Pinpoint the cell where the given text exists, returning its (X, Y) midpoint coordinate. 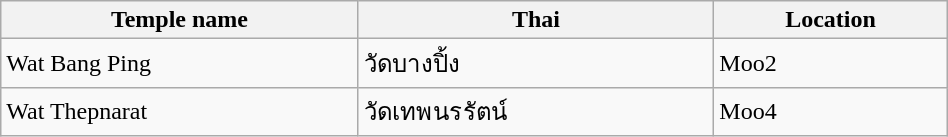
Location (830, 20)
Temple name (180, 20)
Wat Bang Ping (180, 64)
วัดเทพนรรัตน์ (536, 112)
Thai (536, 20)
Wat Thepnarat (180, 112)
Moo2 (830, 64)
วัดบางปิ้ง (536, 64)
Moo4 (830, 112)
